Capture the cell that displays the provided text and extract its [x, y] central coordinate. 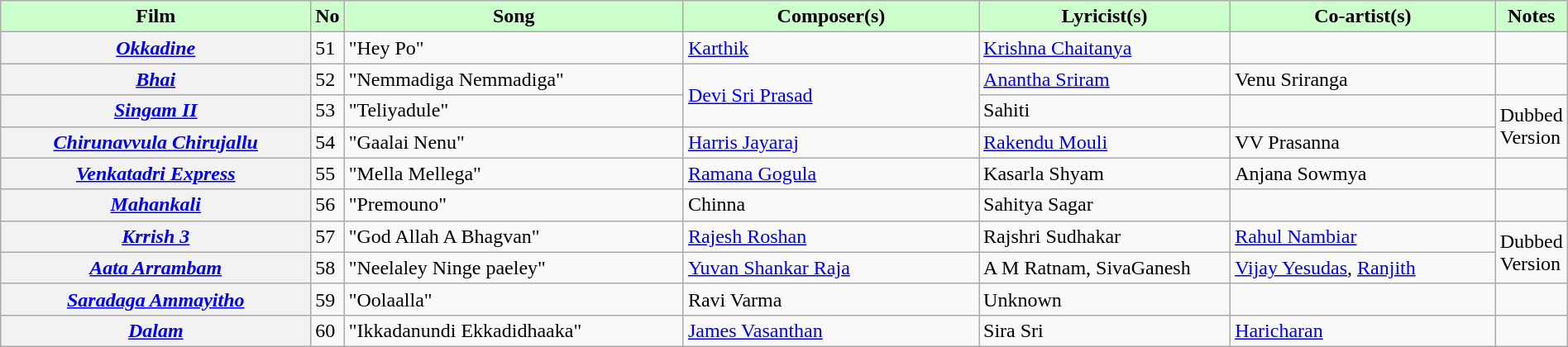
VV Prasanna [1363, 142]
Bhai [155, 79]
Okkadine [155, 48]
54 [327, 142]
Sira Sri [1105, 330]
"Teliyadule" [514, 111]
Devi Sri Prasad [830, 95]
Rahul Nambiar [1363, 236]
"Premouno" [514, 205]
Karthik [830, 48]
"Neelaley Ninge paeley" [514, 268]
Aata Arrambam [155, 268]
James Vasanthan [830, 330]
Composer(s) [830, 17]
53 [327, 111]
58 [327, 268]
"Mella Mellega" [514, 173]
60 [327, 330]
Sahitya Sagar [1105, 205]
Chirunavvula Chirujallu [155, 142]
57 [327, 236]
"God Allah A Bhagvan" [514, 236]
Vijay Yesudas, Ranjith [1363, 268]
No [327, 17]
"Oolaalla" [514, 299]
Co-artist(s) [1363, 17]
Song [514, 17]
Venu Sriranga [1363, 79]
Sahiti [1105, 111]
Film [155, 17]
"Hey Po" [514, 48]
Dalam [155, 330]
Venkatadri Express [155, 173]
Rakendu Mouli [1105, 142]
Kasarla Shyam [1105, 173]
Singam II [155, 111]
Harris Jayaraj [830, 142]
Mahankali [155, 205]
Yuvan Shankar Raja [830, 268]
Haricharan [1363, 330]
Lyricist(s) [1105, 17]
A M Ratnam, SivaGanesh [1105, 268]
Krrish 3 [155, 236]
Ramana Gogula [830, 173]
59 [327, 299]
Krishna Chaitanya [1105, 48]
"Gaalai Nenu" [514, 142]
51 [327, 48]
Unknown [1105, 299]
"Ikkadanundi Ekkadidhaaka" [514, 330]
Saradaga Ammayitho [155, 299]
Chinna [830, 205]
"Nemmadiga Nemmadiga" [514, 79]
Rajesh Roshan [830, 236]
Anantha Sriram [1105, 79]
Ravi Varma [830, 299]
Rajshri Sudhakar [1105, 236]
55 [327, 173]
56 [327, 205]
Notes [1532, 17]
52 [327, 79]
Anjana Sowmya [1363, 173]
